Return the [X, Y] coordinate for the center point of the cell that contains the specified text.  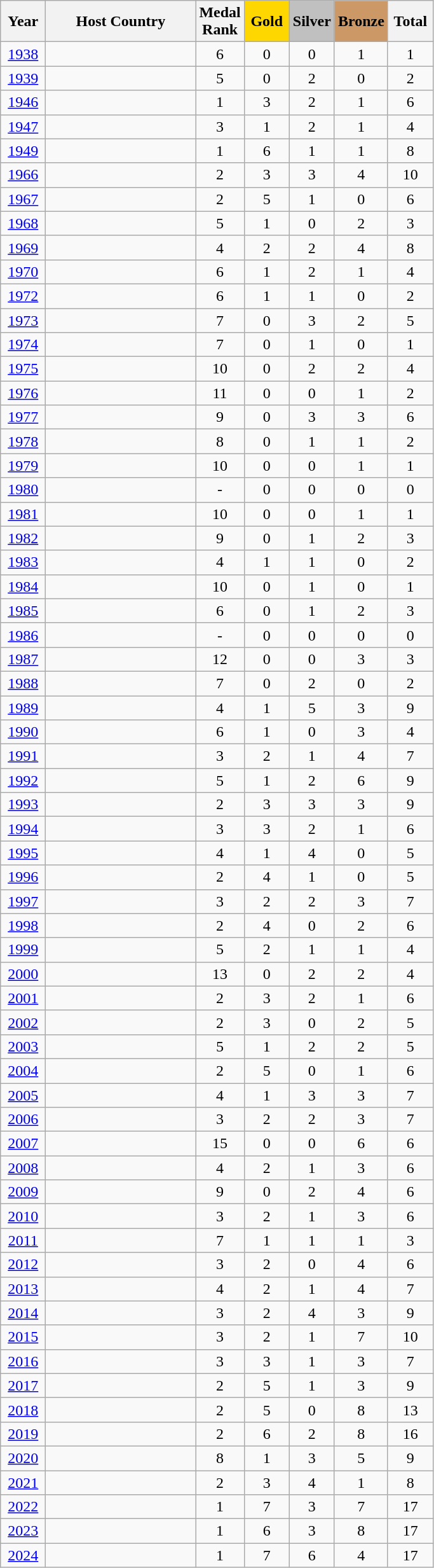
2003 [23, 1046]
2011 [23, 1240]
2005 [23, 1095]
2022 [23, 1507]
2008 [23, 1168]
2009 [23, 1192]
12 [220, 659]
1975 [23, 369]
1983 [23, 562]
2023 [23, 1531]
15 [220, 1144]
1993 [23, 805]
1998 [23, 926]
1996 [23, 877]
1992 [23, 781]
2002 [23, 1022]
2021 [23, 1483]
1997 [23, 901]
1990 [23, 732]
1995 [23, 853]
1947 [23, 127]
1976 [23, 393]
2020 [23, 1458]
1985 [23, 611]
11 [220, 393]
2000 [23, 974]
1994 [23, 829]
1972 [23, 296]
Silver [311, 22]
1999 [23, 950]
1974 [23, 345]
1966 [23, 175]
1967 [23, 199]
2006 [23, 1120]
2017 [23, 1385]
1988 [23, 683]
Gold [267, 22]
1977 [23, 417]
1986 [23, 635]
2001 [23, 998]
2016 [23, 1361]
2019 [23, 1434]
1968 [23, 223]
1989 [23, 708]
2013 [23, 1289]
1987 [23, 659]
1970 [23, 272]
2007 [23, 1144]
Bronze [361, 22]
1939 [23, 78]
1938 [23, 54]
1978 [23, 441]
Medal Rank [220, 22]
1982 [23, 538]
1991 [23, 756]
2004 [23, 1071]
1980 [23, 490]
Total [410, 22]
2014 [23, 1313]
1984 [23, 586]
16 [410, 1434]
2012 [23, 1265]
1969 [23, 247]
2010 [23, 1216]
1981 [23, 514]
Year [23, 22]
1946 [23, 102]
1949 [23, 151]
1979 [23, 466]
2018 [23, 1410]
Host Country [121, 22]
2015 [23, 1337]
2024 [23, 1555]
1973 [23, 320]
